For the text-containing cell, return its midpoint in [x, y] coordinate format. 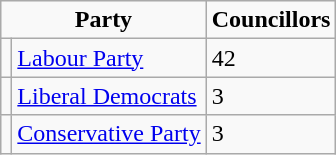
Party [104, 20]
Conservative Party [109, 134]
Liberal Democrats [109, 96]
Labour Party [109, 58]
Councillors [271, 20]
42 [271, 58]
